From the cell containing the given text, extract its center point as (x, y) coordinate. 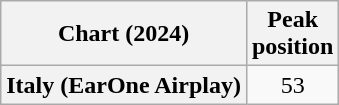
Peakposition (292, 34)
53 (292, 85)
Chart (2024) (124, 34)
Italy (EarOne Airplay) (124, 85)
